Return (x, y) of the center of cell containing provided text 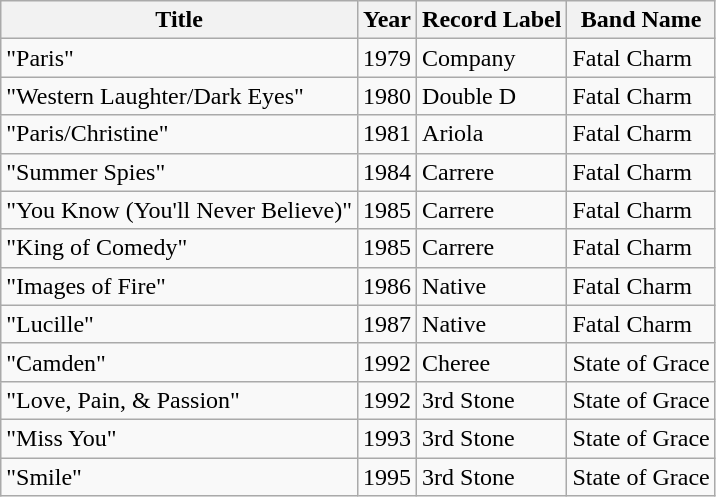
1981 (388, 134)
1995 (388, 477)
Double D (492, 96)
1980 (388, 96)
"Smile" (180, 477)
"Paris/Christine" (180, 134)
"Camden" (180, 362)
Title (180, 20)
Band Name (641, 20)
Cheree (492, 362)
"Images of Fire" (180, 286)
"Summer Spies" (180, 172)
1993 (388, 438)
"Western Laughter/Dark Eyes" (180, 96)
Company (492, 58)
"Paris" (180, 58)
"Lucille" (180, 324)
1986 (388, 286)
"You Know (You'll Never Believe)" (180, 210)
"Love, Pain, & Passion" (180, 400)
Year (388, 20)
1987 (388, 324)
1984 (388, 172)
Ariola (492, 134)
"King of Comedy" (180, 248)
"Miss You" (180, 438)
1979 (388, 58)
Record Label (492, 20)
